For the text-containing cell, return its midpoint in [X, Y] coordinate format. 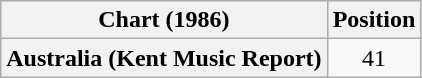
Position [374, 20]
41 [374, 58]
Chart (1986) [164, 20]
Australia (Kent Music Report) [164, 58]
